Find where the given text appears and provide that cell's center as (x, y) coordinate. 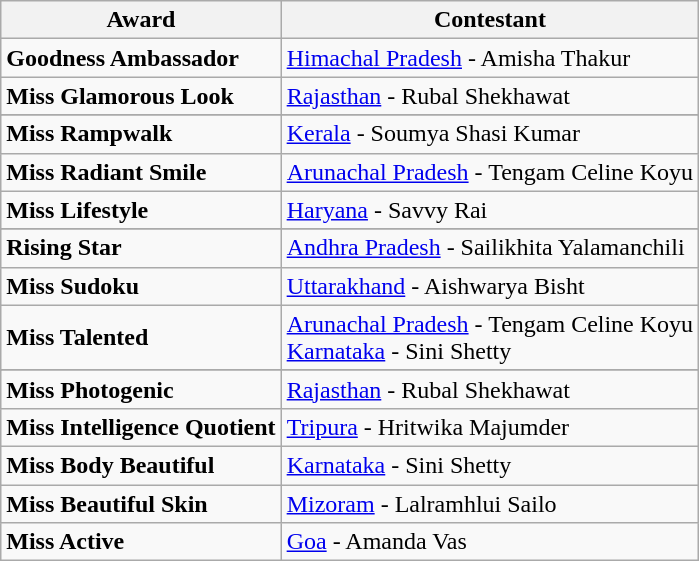
Miss Photogenic (141, 389)
Arunachal Pradesh - Tengam Celine KoyuKarnataka - Sini Shetty (490, 338)
Karnataka - Sini Shetty (490, 465)
Haryana - Savvy Rai (490, 210)
Himachal Pradesh - Amisha Thakur (490, 58)
Contestant (490, 20)
Miss Beautiful Skin (141, 503)
Arunachal Pradesh - Tengam Celine Koyu (490, 172)
Rising Star (141, 248)
Uttarakhand - Aishwarya Bisht (490, 286)
Goodness Ambassador (141, 58)
Miss Glamorous Look (141, 96)
Miss Talented (141, 338)
Tripura - Hritwika Majumder (490, 427)
Goa - Amanda Vas (490, 542)
Miss Lifestyle (141, 210)
Miss Intelligence Quotient (141, 427)
Award (141, 20)
Miss Active (141, 542)
Miss Body Beautiful (141, 465)
Miss Sudoku (141, 286)
Miss Rampwalk (141, 134)
Andhra Pradesh - Sailikhita Yalamanchili (490, 248)
Miss Radiant Smile (141, 172)
Mizoram - Lalramhlui Sailo (490, 503)
Kerala - Soumya Shasi Kumar (490, 134)
